Extract the [X, Y] coordinate from the center of the cell holding the provided text.  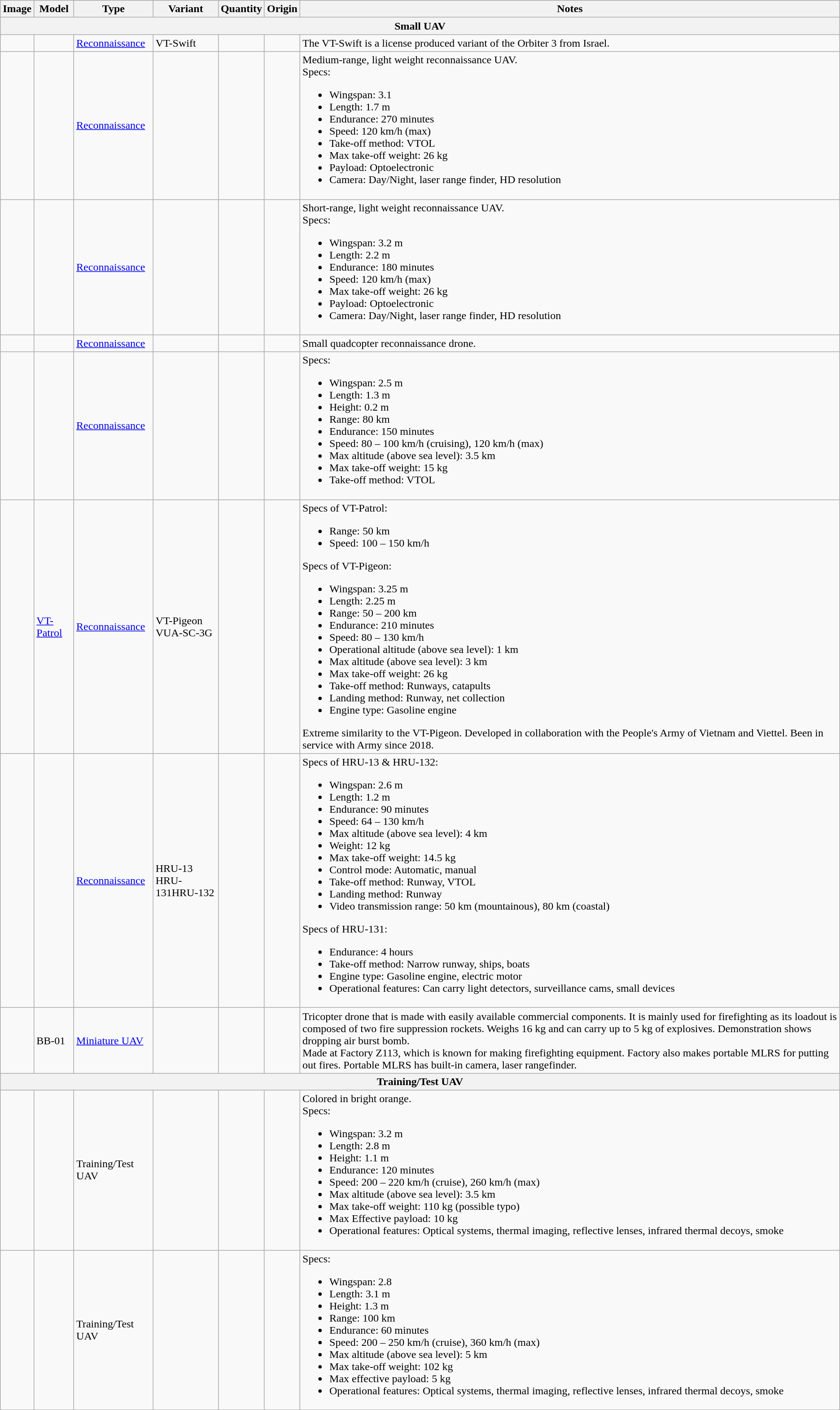
VT-Swift [186, 43]
VT-PigeonVUA-SC-3G [186, 626]
Origin [282, 9]
Variant [186, 9]
The VT-Swift is a license produced variant of the Orbiter 3 from Israel. [570, 43]
Notes [570, 9]
Small quadcopter reconnaissance drone. [570, 343]
Small UAV [420, 26]
BB-01 [54, 1040]
Miniature UAV [114, 1040]
VT-Patrol [54, 626]
HRU-13HRU-131HRU-132 [186, 880]
Type [114, 9]
Image [17, 9]
Model [54, 9]
Quantity [241, 9]
